Return the [X, Y] coordinate for the center point of the cell that contains the specified text.  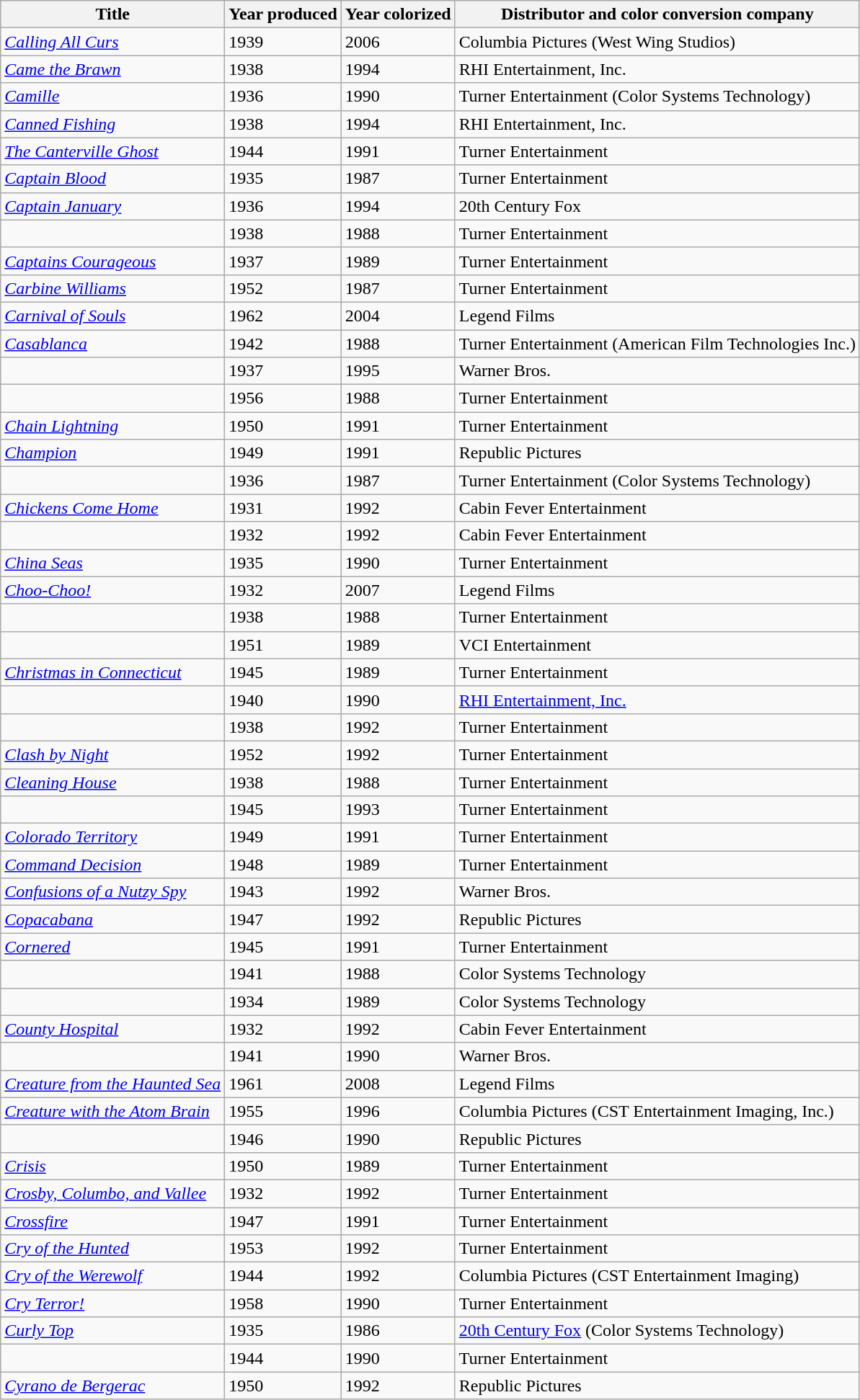
Choo-Choo! [112, 590]
20th Century Fox [657, 206]
Title [112, 14]
China Seas [112, 563]
1946 [283, 1138]
Columbia Pictures (CST Entertainment Imaging) [657, 1276]
Cleaning House [112, 782]
Curly Top [112, 1331]
Cry of the Hunted [112, 1249]
Turner Entertainment (American Film Technologies Inc.) [657, 344]
2006 [398, 42]
Cry Terror! [112, 1303]
Creature from the Haunted Sea [112, 1084]
1934 [283, 1002]
Crosby, Columbo, and Vallee [112, 1193]
Columbia Pictures (West Wing Studios) [657, 42]
1942 [283, 344]
Champion [112, 453]
County Hospital [112, 1029]
Cornered [112, 947]
Captain Blood [112, 179]
1956 [283, 398]
1961 [283, 1084]
Crisis [112, 1166]
Calling All Curs [112, 42]
1939 [283, 42]
Colorado Territory [112, 837]
1953 [283, 1249]
Copacabana [112, 919]
20th Century Fox (Color Systems Technology) [657, 1331]
2008 [398, 1084]
Captains Courageous [112, 261]
1996 [398, 1111]
Cry of the Werewolf [112, 1276]
Clash by Night [112, 754]
Crossfire [112, 1221]
1995 [398, 371]
1943 [283, 892]
Casablanca [112, 344]
Year produced [283, 14]
Columbia Pictures (CST Entertainment Imaging, Inc.) [657, 1111]
2004 [398, 316]
The Canterville Ghost [112, 151]
Command Decision [112, 865]
1986 [398, 1331]
Chain Lightning [112, 426]
1993 [398, 810]
1962 [283, 316]
1955 [283, 1111]
Creature with the Atom Brain [112, 1111]
Cyrano de Bergerac [112, 1386]
Captain January [112, 206]
Chickens Come Home [112, 508]
1958 [283, 1303]
1940 [283, 700]
2007 [398, 590]
Carbine Williams [112, 288]
1951 [283, 645]
Camille [112, 97]
Canned Fishing [112, 124]
Distributor and color conversion company [657, 14]
1948 [283, 865]
Year colorized [398, 14]
Christmas in Connecticut [112, 672]
Confusions of a Nutzy Spy [112, 892]
Came the Brawn [112, 69]
VCI Entertainment [657, 645]
Carnival of Souls [112, 316]
1931 [283, 508]
